Return the (X, Y) coordinate for the center point of the cell that contains the specified text.  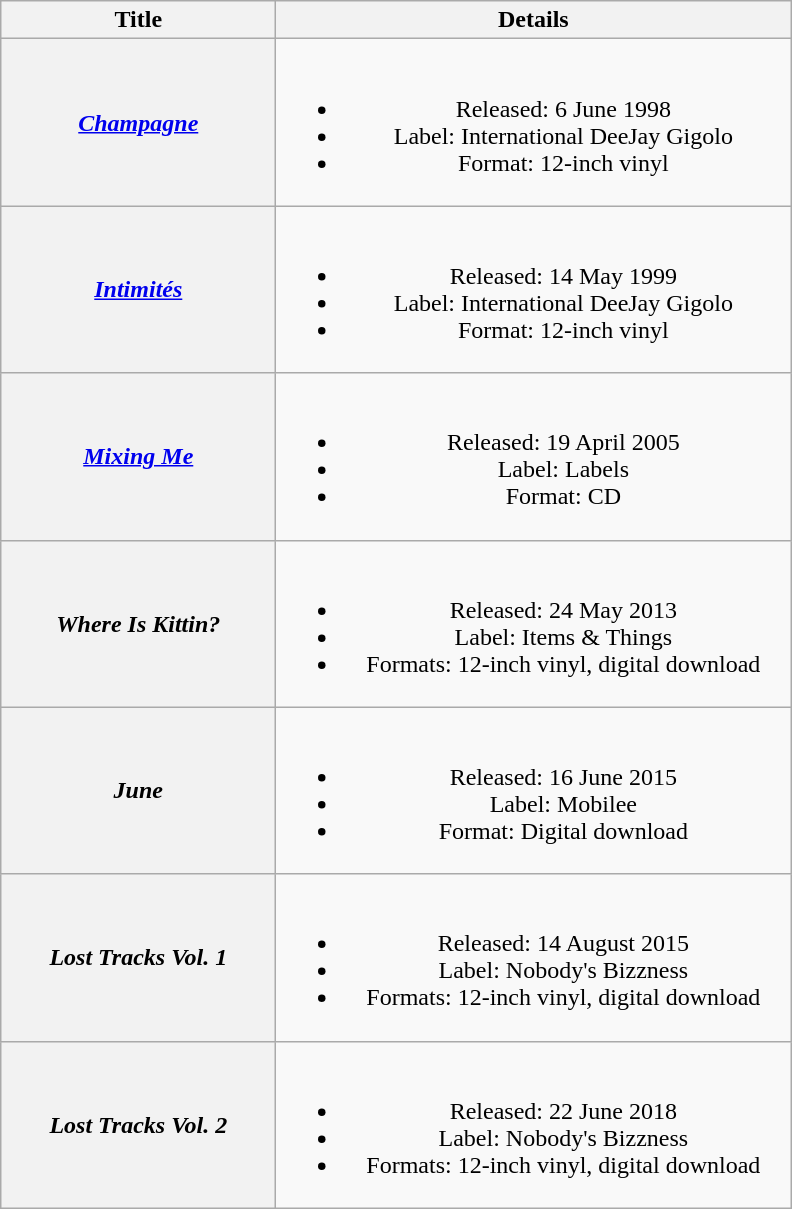
Champagne (138, 122)
Released: 14 August 2015Label: Nobody's BizznessFormats: 12-inch vinyl, digital download (534, 958)
Released: 22 June 2018Label: Nobody's BizznessFormats: 12-inch vinyl, digital download (534, 1124)
Released: 19 April 2005Label: LabelsFormat: CD (534, 456)
Where Is Kittin? (138, 624)
Lost Tracks Vol. 2 (138, 1124)
Title (138, 20)
Intimités (138, 290)
Details (534, 20)
Released: 14 May 1999Label: International DeeJay GigoloFormat: 12-inch vinyl (534, 290)
Released: 6 June 1998Label: International DeeJay GigoloFormat: 12-inch vinyl (534, 122)
Released: 24 May 2013Label: Items & ThingsFormats: 12-inch vinyl, digital download (534, 624)
Lost Tracks Vol. 1 (138, 958)
Released: 16 June 2015Label: MobileeFormat: Digital download (534, 790)
Mixing Me (138, 456)
June (138, 790)
